Detect which cell encompasses the target text, then output its (X, Y) center coordinate. 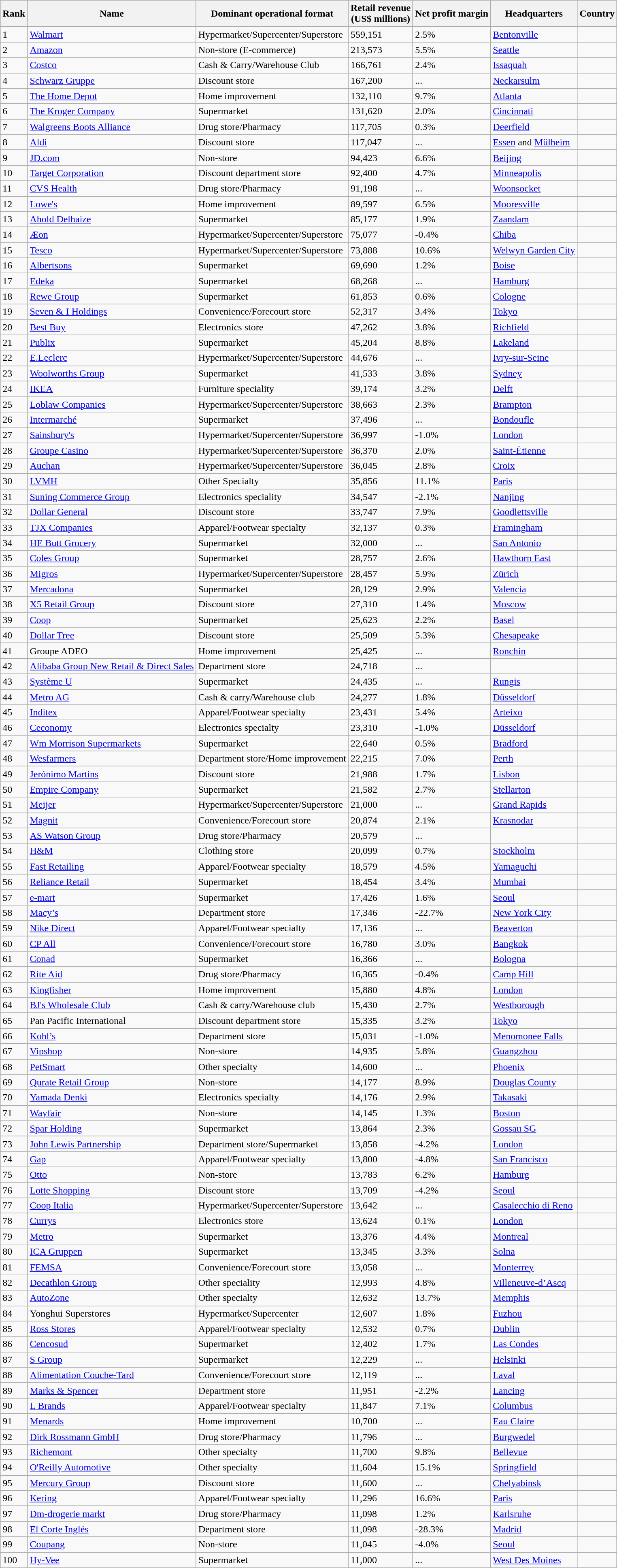
Bangkok (534, 944)
X5 Retail Group (112, 604)
23 (14, 373)
Karlsruhe (534, 1514)
Madrid (534, 1529)
45,204 (381, 343)
Douglas County (534, 1082)
20,874 (381, 820)
44,676 (381, 358)
Menomonee Falls (534, 1036)
7 (14, 127)
AS Watson Group (112, 836)
O'Reilly Automotive (112, 1468)
L Brands (112, 1406)
Deerfield (534, 127)
Department store/Home improvement (272, 759)
Takasaki (534, 1098)
20,579 (381, 836)
18,579 (381, 866)
65 (14, 1021)
Perth (534, 759)
55 (14, 866)
Currys (112, 1221)
11,045 (381, 1545)
Loblaw Companies (112, 404)
13,783 (381, 1174)
72 (14, 1128)
14 (14, 235)
Stockholm (534, 851)
48 (14, 759)
6.2% (452, 1174)
Sydney (534, 373)
1.9% (452, 219)
84 (14, 1313)
-4.8% (452, 1159)
Framingham (534, 528)
S Group (112, 1360)
5.8% (452, 1051)
13,858 (381, 1144)
11,796 (381, 1437)
64 (14, 1005)
Gap (112, 1159)
Best Buy (112, 327)
Otto (112, 1174)
2.4% (452, 65)
59 (14, 928)
25,623 (381, 620)
13,376 (381, 1236)
Costco (112, 65)
57 (14, 897)
Nike Direct (112, 928)
11,847 (381, 1406)
Spar Holding (112, 1128)
94,423 (381, 157)
1.4% (452, 604)
Richfield (534, 327)
Richemont (112, 1452)
Boston (534, 1113)
Rite Aid (112, 974)
Bologna (534, 959)
52,317 (381, 312)
Las Condes (534, 1344)
92,400 (381, 173)
1 (14, 34)
Goodlettsville (534, 512)
Intermarché (112, 419)
Tesco (112, 250)
50 (14, 789)
11,951 (381, 1390)
28,757 (381, 558)
14,935 (381, 1051)
Lotte Shopping (112, 1190)
36 (14, 574)
117,047 (381, 142)
9.7% (452, 96)
Furniture speciality (272, 389)
JD.com (112, 157)
10 (14, 173)
Springfield (534, 1468)
Ahold Delhaize (112, 219)
13,800 (381, 1159)
45 (14, 713)
35,856 (381, 481)
AutoZone (112, 1298)
Headquarters (534, 14)
San Francisco (534, 1159)
12,402 (381, 1344)
47,262 (381, 327)
22,215 (381, 759)
21,582 (381, 789)
Meijer (112, 805)
5.3% (452, 635)
24,718 (381, 666)
Edeka (112, 281)
2.1% (452, 820)
Metro (112, 1236)
Krasnodar (534, 820)
5 (14, 96)
8 (14, 142)
Suning Commerce Group (112, 497)
San Antonio (534, 543)
IKEA (112, 389)
40 (14, 635)
0.5% (452, 743)
17,136 (381, 928)
El Corte Inglés (112, 1529)
Laval (534, 1375)
89 (14, 1390)
Qurate Retail Group (112, 1082)
28,457 (381, 574)
37,496 (381, 419)
Grand Rapids (534, 805)
97 (14, 1514)
Mercury Group (112, 1483)
Aldi (112, 142)
7.9% (452, 512)
Wayfair (112, 1113)
99 (14, 1545)
Rungis (534, 681)
Nanjing (534, 497)
Système U (112, 681)
36,997 (381, 435)
15,880 (381, 990)
75 (14, 1174)
22 (14, 358)
92 (14, 1437)
Neckarsulm (534, 81)
2.2% (452, 620)
3.0% (452, 944)
Gossau SG (534, 1128)
9.8% (452, 1452)
Publix (112, 343)
15,335 (381, 1021)
Moscow (534, 604)
2.8% (452, 466)
-4.0% (452, 1545)
167,200 (381, 81)
5.4% (452, 713)
10.6% (452, 250)
Department store/Supermarket (272, 1144)
31 (14, 497)
4.4% (452, 1236)
42 (14, 666)
18,454 (381, 882)
53 (14, 836)
93 (14, 1452)
Dominant operational format (272, 14)
-2.2% (452, 1390)
73 (14, 1144)
6.6% (452, 157)
The Home Depot (112, 96)
15,031 (381, 1036)
Stellarton (534, 789)
11,000 (381, 1560)
-2.1% (452, 497)
91 (14, 1421)
Lancing (534, 1390)
Beijing (534, 157)
Lakeland (534, 343)
24 (14, 389)
Schwarz Gruppe (112, 81)
73,888 (381, 250)
79 (14, 1236)
69,690 (381, 266)
12 (14, 204)
6.5% (452, 204)
Albertsons (112, 266)
8.8% (452, 343)
Fast Retailing (112, 866)
Basel (534, 620)
20 (14, 327)
16,780 (381, 944)
14,145 (381, 1113)
69 (14, 1082)
Coles Group (112, 558)
23,310 (381, 728)
Macy’s (112, 913)
60 (14, 944)
51 (14, 805)
36,045 (381, 466)
89,597 (381, 204)
Inditex (112, 713)
83 (14, 1298)
10,700 (381, 1421)
12,632 (381, 1298)
6 (14, 111)
15,430 (381, 1005)
43 (14, 681)
17 (14, 281)
Helsinki (534, 1360)
Groupe ADEO (112, 651)
15.1% (452, 1468)
85 (14, 1329)
25,509 (381, 635)
33,747 (381, 512)
Fuzhou (534, 1313)
78 (14, 1221)
44 (14, 697)
Burgwedel (534, 1437)
95 (14, 1483)
56 (14, 882)
Mumbai (534, 882)
Bradford (534, 743)
John Lewis Partnership (112, 1144)
Wesfarmers (112, 759)
Lisbon (534, 774)
Atlanta (534, 96)
Reliance Retail (112, 882)
33 (14, 528)
Marks & Spencer (112, 1390)
Boise (534, 266)
Pan Pacific International (112, 1021)
76 (14, 1190)
34,547 (381, 497)
3.3% (452, 1252)
Amazon (112, 50)
3 (14, 65)
Chiba (534, 235)
Dublin (534, 1329)
2.5% (452, 34)
11,296 (381, 1498)
Mercadona (112, 589)
14,176 (381, 1098)
12,993 (381, 1283)
61,853 (381, 296)
77 (14, 1206)
Memphis (534, 1298)
2 (14, 50)
32,000 (381, 543)
Ronchin (534, 651)
47 (14, 743)
Other Specialty (272, 481)
Electronics speciality (272, 497)
Rewe Group (112, 296)
Ivry-sur-Seine (534, 358)
27 (14, 435)
70 (14, 1098)
Yonghui Superstores (112, 1313)
71 (14, 1113)
8.9% (452, 1082)
Bellevue (534, 1452)
16 (14, 266)
Menards (112, 1421)
Solna (534, 1252)
12,532 (381, 1329)
82 (14, 1283)
Alimentation Couche-Tard (112, 1375)
Dm-drogerie markt (112, 1514)
25,425 (381, 651)
Dollar General (112, 512)
Clothing store (272, 851)
67 (14, 1051)
7.1% (452, 1406)
23,431 (381, 713)
61 (14, 959)
24,435 (381, 681)
Cincinnati (534, 111)
39,174 (381, 389)
Vipshop (112, 1051)
Other speciality (272, 1283)
Zürich (534, 574)
Alibaba Group New Retail & Direct Sales (112, 666)
The Kroger Company (112, 111)
18 (14, 296)
52 (14, 820)
Zaandam (534, 219)
Wm Morrison Supermarkets (112, 743)
-22.7% (452, 913)
24,277 (381, 697)
H&M (112, 851)
22,640 (381, 743)
5.9% (452, 574)
9 (14, 157)
66 (14, 1036)
13,864 (381, 1128)
5.5% (452, 50)
4.7% (452, 173)
Essen and Mülheim (534, 142)
Chesapeake (534, 635)
Casalecchio di Reno (534, 1206)
68,268 (381, 281)
98 (14, 1529)
Seattle (534, 50)
34 (14, 543)
Monterrey (534, 1267)
86 (14, 1344)
28,129 (381, 589)
Metro AG (112, 697)
87 (14, 1360)
32 (14, 512)
Columbus (534, 1406)
Ross Stores (112, 1329)
Beaverton (534, 928)
Valencia (534, 589)
Woonsocket (534, 188)
166,761 (381, 65)
Yamaguchi (534, 866)
Cologne (534, 296)
Guangzhou (534, 1051)
96 (14, 1498)
Cencosud (112, 1344)
213,573 (381, 50)
75,077 (381, 235)
30 (14, 481)
CP All (112, 944)
90 (14, 1406)
Non-store (E-commerce) (272, 50)
Jerónimo Martins (112, 774)
Conad (112, 959)
14,600 (381, 1067)
Æon (112, 235)
Walgreens Boots Alliance (112, 127)
11.1% (452, 481)
21,988 (381, 774)
559,151 (381, 34)
46 (14, 728)
-28.3% (452, 1529)
Coop (112, 620)
12,119 (381, 1375)
37 (14, 589)
Minneapolis (534, 173)
Decathlon Group (112, 1283)
Ceconomy (112, 728)
88 (14, 1375)
Dollar Tree (112, 635)
20,099 (381, 851)
0.6% (452, 296)
41 (14, 651)
Chelyabinsk (534, 1483)
1.3% (452, 1113)
Saint-Étienne (534, 451)
21 (14, 343)
17,346 (381, 913)
Dirk Rossmann GmbH (112, 1437)
68 (14, 1067)
New York City (534, 913)
Net profit margin (452, 14)
Kingfisher (112, 990)
15 (14, 250)
100 (14, 1560)
Welwyn Garden City (534, 250)
E.Leclerc (112, 358)
Walmart (112, 34)
80 (14, 1252)
Phoenix (534, 1067)
25 (14, 404)
Empire Company (112, 789)
131,620 (381, 111)
17,426 (381, 897)
Woolworths Group (112, 373)
Retail revenue (US$ millions) (381, 14)
32,137 (381, 528)
Sainsbury's (112, 435)
Kering (112, 1498)
16,365 (381, 974)
Camp Hill (534, 974)
63 (14, 990)
11,700 (381, 1452)
Villeneuve-d’Ascq (534, 1283)
Migros (112, 574)
7.0% (452, 759)
LVMH (112, 481)
Lowe's (112, 204)
85,177 (381, 219)
13,709 (381, 1190)
62 (14, 974)
Delft (534, 389)
PetSmart (112, 1067)
Mooresville (534, 204)
0.1% (452, 1221)
13,345 (381, 1252)
ICA Gruppen (112, 1252)
Auchan (112, 466)
Brampton (534, 404)
Magnit (112, 820)
11 (14, 188)
4 (14, 81)
Country (597, 14)
Name (112, 14)
Kohl’s (112, 1036)
Hy-Vee (112, 1560)
58 (14, 913)
38 (14, 604)
Eau Claire (534, 1421)
26 (14, 419)
Seven & I Holdings (112, 312)
28 (14, 451)
81 (14, 1267)
13,058 (381, 1267)
Bondoufle (534, 419)
29 (14, 466)
13 (14, 219)
Hypermarket/Supercenter (272, 1313)
35 (14, 558)
16.6% (452, 1498)
13,642 (381, 1206)
Hawthorn East (534, 558)
38,663 (381, 404)
Rank (14, 14)
FEMSA (112, 1267)
11,600 (381, 1483)
21,000 (381, 805)
Target Corporation (112, 173)
12,229 (381, 1360)
39 (14, 620)
Arteixo (534, 713)
Bentonville (534, 34)
117,705 (381, 127)
Yamada Denki (112, 1098)
132,110 (381, 96)
Cash & Carry/Warehouse Club (272, 65)
49 (14, 774)
1.6% (452, 897)
Croix (534, 466)
Coop Italia (112, 1206)
4.5% (452, 866)
TJX Companies (112, 528)
Groupe Casino (112, 451)
54 (14, 851)
14,177 (381, 1082)
Montreal (534, 1236)
BJ's Wholesale Club (112, 1005)
West Des Moines (534, 1560)
41,533 (381, 373)
e-mart (112, 897)
27,310 (381, 604)
74 (14, 1159)
CVS Health (112, 188)
13.7% (452, 1298)
13,624 (381, 1221)
Issaquah (534, 65)
Westborough (534, 1005)
HE Butt Grocery (112, 543)
16,366 (381, 959)
Coupang (112, 1545)
94 (14, 1468)
19 (14, 312)
12,607 (381, 1313)
11,604 (381, 1468)
91,198 (381, 188)
2.6% (452, 558)
36,370 (381, 451)
